Return the (x, y) coordinate for the center point of the cell that contains the specified text.  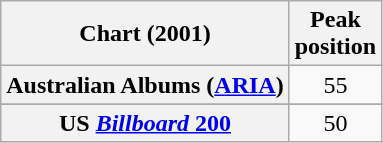
Australian Albums (ARIA) (145, 85)
Chart (2001) (145, 34)
Peakposition (335, 34)
50 (335, 123)
US Billboard 200 (145, 123)
55 (335, 85)
